Provide the (X, Y) coordinate of the cell's center where the given text is located.  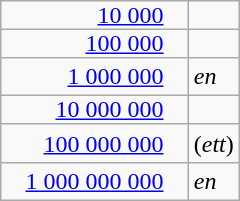
1 000 000 000 (95, 181)
100 000 000 (95, 143)
1 000 000 (95, 77)
10 000 000 (95, 110)
100 000 (95, 43)
10 000 (95, 15)
(ett) (214, 143)
